Output the (X, Y) coordinate of the center of the cell containing the given text.  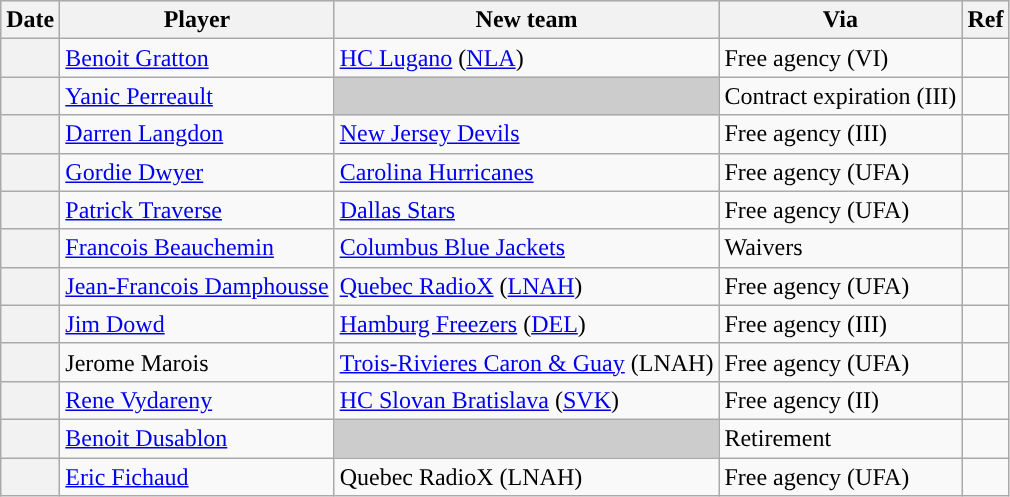
Date (30, 20)
Hamburg Freezers (DEL) (526, 324)
Via (840, 20)
Eric Fichaud (197, 477)
Patrick Traverse (197, 210)
Rene Vydareny (197, 400)
Waivers (840, 248)
Jim Dowd (197, 324)
Darren Langdon (197, 134)
Carolina Hurricanes (526, 172)
Francois Beauchemin (197, 248)
Gordie Dwyer (197, 172)
Benoit Gratton (197, 58)
Benoit Dusablon (197, 438)
Dallas Stars (526, 210)
Ref (986, 20)
HC Lugano (NLA) (526, 58)
New team (526, 20)
Free agency (VI) (840, 58)
Jean-Francois Damphousse (197, 286)
Player (197, 20)
Retirement (840, 438)
New Jersey Devils (526, 134)
Yanic Perreault (197, 96)
Columbus Blue Jackets (526, 248)
Jerome Marois (197, 362)
Contract expiration (III) (840, 96)
Free agency (II) (840, 400)
Trois-Rivieres Caron & Guay (LNAH) (526, 362)
HC Slovan Bratislava (SVK) (526, 400)
